Extract the [X, Y] coordinate from the center of the cell holding the provided text.  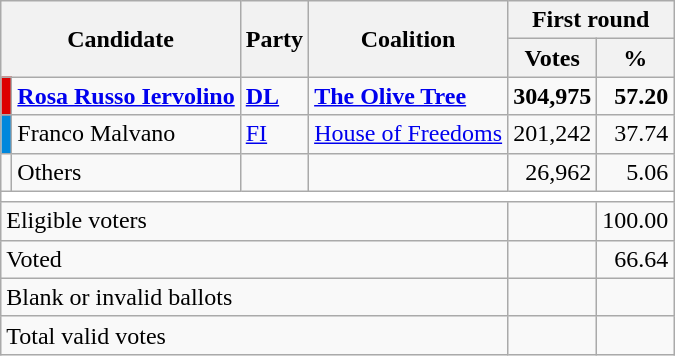
House of Freedoms [408, 134]
57.20 [636, 96]
Total valid votes [254, 335]
Blank or invalid ballots [254, 297]
304,975 [552, 96]
5.06 [636, 172]
Voted [254, 259]
26,962 [552, 172]
Franco Malvano [126, 134]
Eligible voters [254, 221]
Votes [552, 58]
37.74 [636, 134]
201,242 [552, 134]
The Olive Tree [408, 96]
Candidate [120, 39]
Rosa Russo Iervolino [126, 96]
First round [591, 20]
% [636, 58]
Party [274, 39]
66.64 [636, 259]
100.00 [636, 221]
Others [126, 172]
DL [274, 96]
Coalition [408, 39]
FI [274, 134]
